For the text-containing cell, return its midpoint in [X, Y] coordinate format. 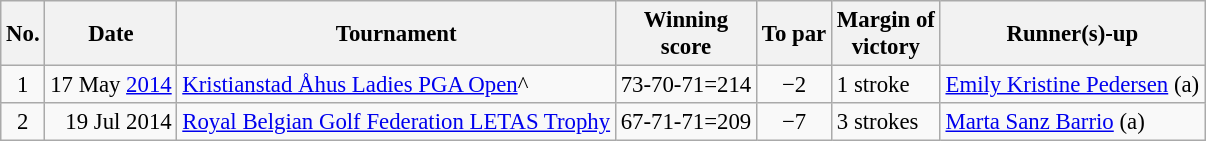
Tournament [396, 34]
2 [23, 122]
Emily Kristine Pedersen (a) [1072, 85]
1 [23, 85]
Kristianstad Åhus Ladies PGA Open^ [396, 85]
Royal Belgian Golf Federation LETAS Trophy [396, 122]
No. [23, 34]
67-71-71=209 [686, 122]
−7 [794, 122]
73-70-71=214 [686, 85]
−2 [794, 85]
Date [111, 34]
17 May 2014 [111, 85]
1 stroke [886, 85]
To par [794, 34]
Runner(s)-up [1072, 34]
Marta Sanz Barrio (a) [1072, 122]
Winningscore [686, 34]
Margin ofvictory [886, 34]
3 strokes [886, 122]
19 Jul 2014 [111, 122]
